Determine the (x, y) coordinate at the center of the cell enclosing the given text.  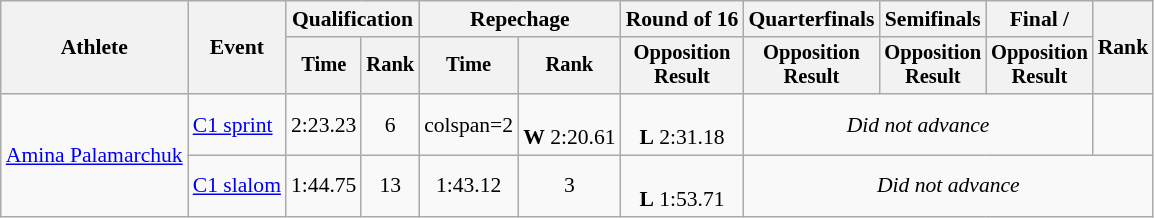
1:43.12 (468, 186)
13 (390, 186)
Repechage (520, 19)
Athlete (94, 48)
Event (237, 48)
C1 sprint (237, 124)
3 (569, 186)
Final / (1040, 19)
Round of 16 (682, 19)
Qualification (352, 19)
Amina Palamarchuk (94, 155)
L 1:53.71 (682, 186)
6 (390, 124)
colspan=2 (468, 124)
1:44.75 (324, 186)
L 2:31.18 (682, 124)
W 2:20.61 (569, 124)
C1 slalom (237, 186)
Quarterfinals (811, 19)
2:23.23 (324, 124)
Semifinals (932, 19)
